Extract the [X, Y] coordinate from the center of the cell holding the provided text.  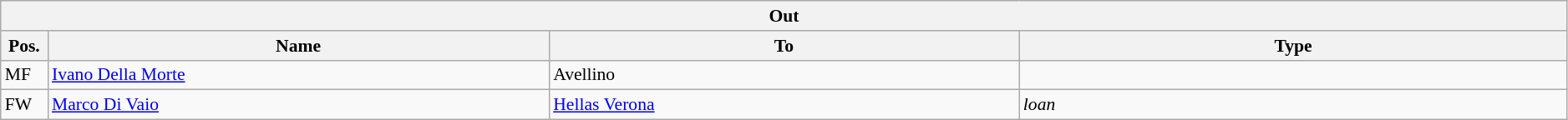
Hellas Verona [784, 105]
MF [24, 75]
Ivano Della Morte [298, 75]
loan [1293, 105]
Avellino [784, 75]
Marco Di Vaio [298, 105]
Out [784, 16]
FW [24, 105]
Pos. [24, 46]
Name [298, 46]
Type [1293, 46]
To [784, 46]
